Provide the (x, y) coordinate of the cell's center where the given text is located.  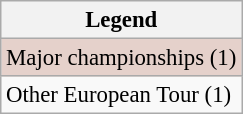
Major championships (1) (122, 58)
Legend (122, 20)
Other European Tour (1) (122, 95)
